For the text-containing cell, return its midpoint in [x, y] coordinate format. 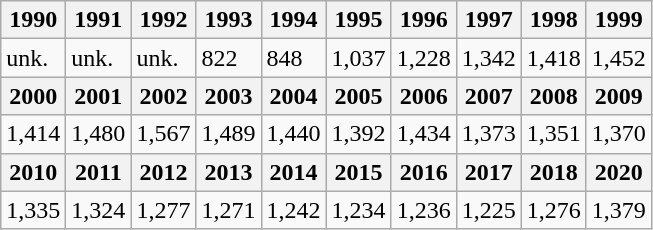
1,228 [424, 58]
1,414 [34, 134]
2015 [358, 172]
1,225 [488, 210]
2014 [294, 172]
1992 [164, 20]
1,351 [554, 134]
1997 [488, 20]
1,440 [294, 134]
1,234 [358, 210]
2001 [98, 96]
2006 [424, 96]
1,373 [488, 134]
2002 [164, 96]
1,452 [618, 58]
1995 [358, 20]
1,434 [424, 134]
1,037 [358, 58]
1,392 [358, 134]
822 [228, 58]
1998 [554, 20]
2004 [294, 96]
1991 [98, 20]
2000 [34, 96]
2011 [98, 172]
1,276 [554, 210]
1993 [228, 20]
2007 [488, 96]
1994 [294, 20]
2017 [488, 172]
1,370 [618, 134]
1990 [34, 20]
2016 [424, 172]
1,418 [554, 58]
2009 [618, 96]
1999 [618, 20]
848 [294, 58]
1,236 [424, 210]
1996 [424, 20]
1,242 [294, 210]
1,489 [228, 134]
1,342 [488, 58]
1,277 [164, 210]
2008 [554, 96]
1,567 [164, 134]
1,480 [98, 134]
2003 [228, 96]
2012 [164, 172]
2018 [554, 172]
2020 [618, 172]
1,271 [228, 210]
1,324 [98, 210]
1,379 [618, 210]
1,335 [34, 210]
2013 [228, 172]
2005 [358, 96]
2010 [34, 172]
